Scan for the cell matching the given text and deliver its [X, Y] coordinate at center. 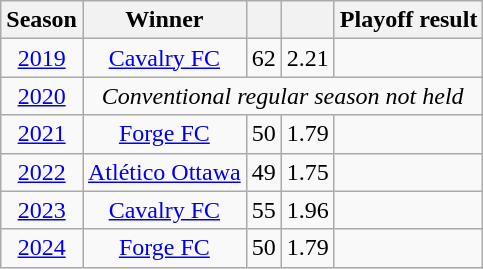
2020 [42, 96]
2022 [42, 172]
62 [264, 58]
Playoff result [408, 20]
Atlético Ottawa [164, 172]
2021 [42, 134]
49 [264, 172]
1.96 [308, 210]
2019 [42, 58]
1.75 [308, 172]
Season [42, 20]
55 [264, 210]
2024 [42, 248]
2023 [42, 210]
Conventional regular season not held [282, 96]
2.21 [308, 58]
Winner [164, 20]
